Pinpoint the cell where the given text exists, returning its [x, y] midpoint coordinate. 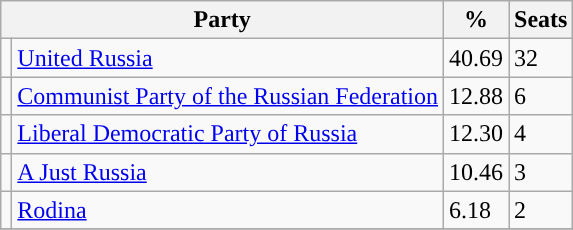
Liberal Democratic Party of Russia [228, 134]
6 [541, 96]
Party [222, 20]
Rodina [228, 210]
2 [541, 210]
32 [541, 58]
6.18 [476, 210]
Seats [541, 20]
4 [541, 134]
12.88 [476, 96]
10.46 [476, 172]
3 [541, 172]
Communist Party of the Russian Federation [228, 96]
12.30 [476, 134]
A Just Russia [228, 172]
% [476, 20]
40.69 [476, 58]
United Russia [228, 58]
